From the cell containing the given text, extract its center point as (x, y) coordinate. 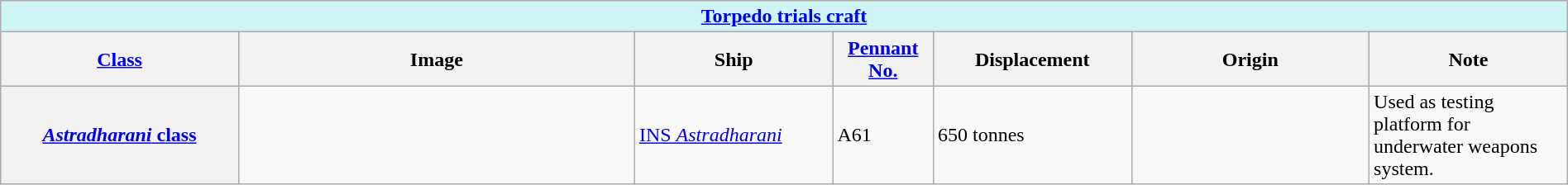
Displacement (1032, 59)
Note (1469, 59)
Used as testing platform for underwater weapons system. (1469, 135)
Torpedo trials craft (784, 17)
INS Astradharani (734, 135)
Image (437, 59)
650 tonnes (1032, 135)
Pennant No. (883, 59)
Class (119, 59)
Origin (1250, 59)
Ship (734, 59)
Astradharani class (119, 135)
A61 (883, 135)
